Detect which cell encompasses the target text, then output its (X, Y) center coordinate. 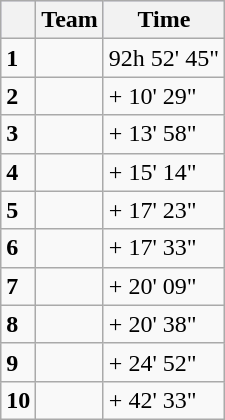
+ 15' 14" (164, 172)
9 (18, 362)
Team (70, 20)
+ 42' 33" (164, 400)
+ 17' 33" (164, 248)
6 (18, 248)
+ 10' 29" (164, 96)
+ 20' 09" (164, 286)
10 (18, 400)
+ 20' 38" (164, 324)
2 (18, 96)
92h 52' 45" (164, 58)
8 (18, 324)
1 (18, 58)
+ 13' 58" (164, 134)
7 (18, 286)
+ 24' 52" (164, 362)
Time (164, 20)
5 (18, 210)
3 (18, 134)
+ 17' 23" (164, 210)
4 (18, 172)
